Identify which cell holds the provided text, then report its [X, Y] central coordinate. 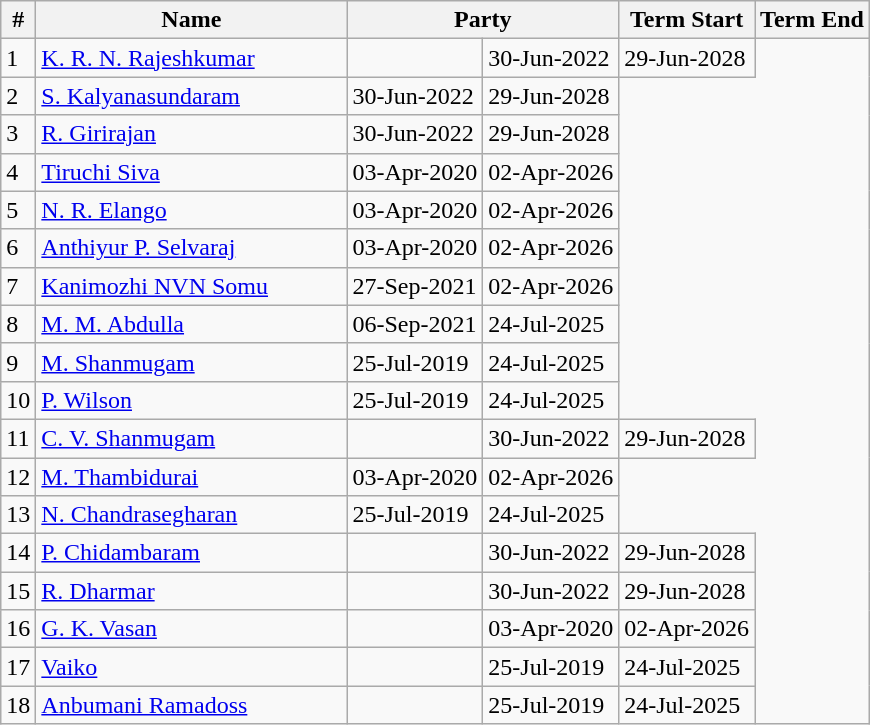
18 [18, 705]
Term End [812, 20]
C. V. Shanmugam [192, 438]
P. Chidambaram [192, 553]
14 [18, 553]
8 [18, 324]
R. Girirajan [192, 134]
N. Chandrasegharan [192, 515]
Tiruchi Siva [192, 172]
1 [18, 58]
P. Wilson [192, 400]
13 [18, 515]
G. K. Vasan [192, 629]
S. Kalyanasundaram [192, 96]
Kanimozhi NVN Somu [192, 286]
K. R. N. Rajeshkumar [192, 58]
# [18, 20]
Party [483, 20]
9 [18, 362]
Anthiyur P. Selvaraj [192, 248]
10 [18, 400]
11 [18, 438]
R. Dharmar [192, 591]
4 [18, 172]
16 [18, 629]
M. Shanmugam [192, 362]
Term Start [687, 20]
5 [18, 210]
Name [192, 20]
15 [18, 591]
N. R. Elango [192, 210]
27-Sep-2021 [415, 286]
7 [18, 286]
2 [18, 96]
Vaiko [192, 667]
M. M. Abdulla [192, 324]
17 [18, 667]
M. Thambidurai [192, 477]
6 [18, 248]
Anbumani Ramadoss [192, 705]
06-Sep-2021 [415, 324]
12 [18, 477]
3 [18, 134]
